Output the [X, Y] coordinate of the center of the cell containing the given text.  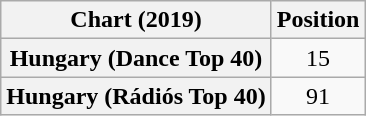
Position [318, 20]
Chart (2019) [136, 20]
91 [318, 96]
15 [318, 58]
Hungary (Dance Top 40) [136, 58]
Hungary (Rádiós Top 40) [136, 96]
